Return (X, Y) of the center of cell containing provided text 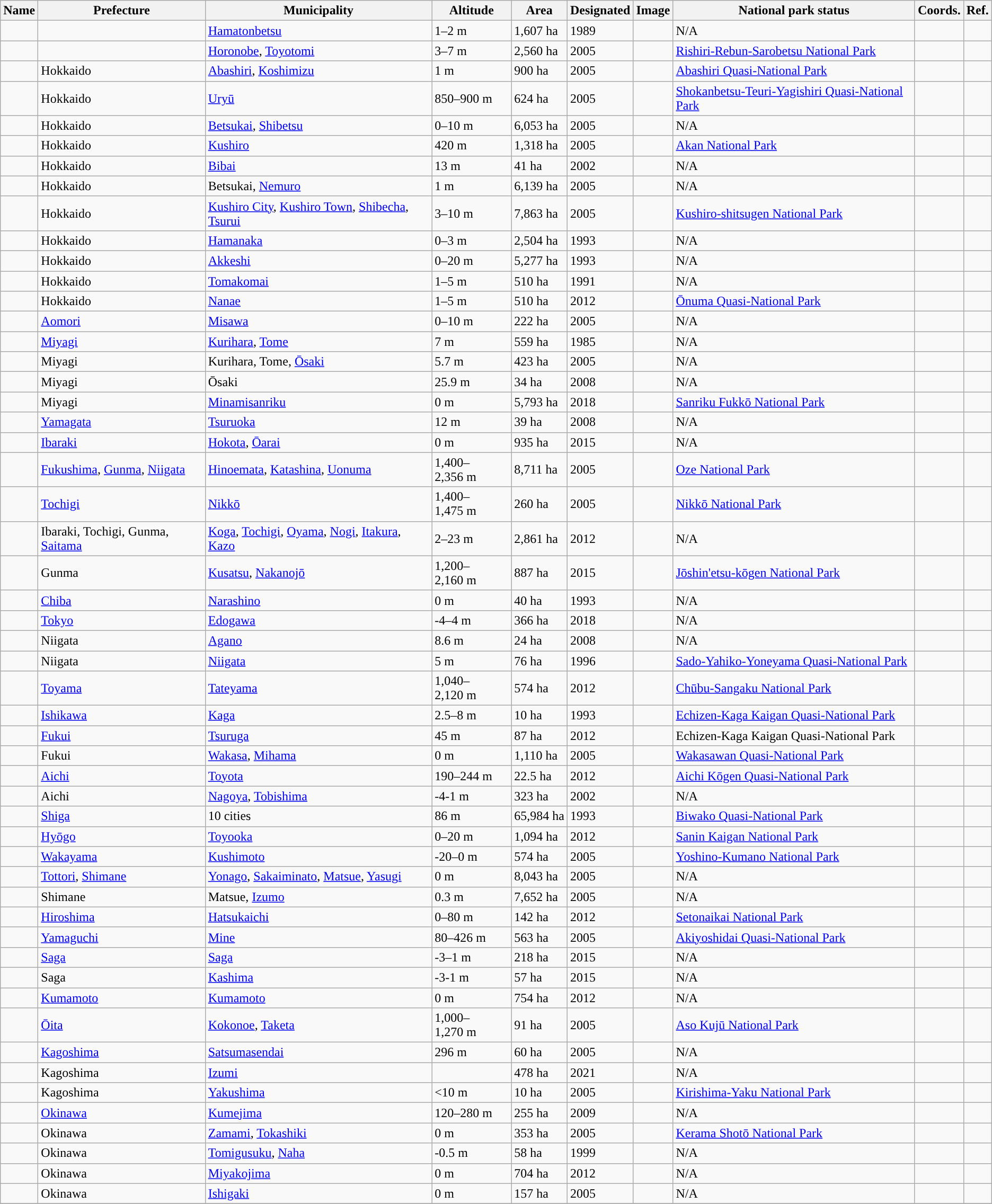
935 ha (539, 442)
45 m (472, 736)
1,400–2,356 m (472, 469)
Ref. (977, 11)
24 ha (539, 640)
Tochigi (122, 504)
Aomori (122, 322)
Kokonoe, Taketa (318, 1025)
Hyōgo (122, 836)
Tottori, Shimane (122, 877)
Yakushima (318, 1093)
Chiba (122, 600)
12 m (472, 422)
Mine (318, 937)
-4-1 m (472, 796)
40 ha (539, 600)
Chūbu-Sangaku National Park (794, 689)
222 ha (539, 322)
Kushimoto (318, 857)
Uryū (318, 99)
Tsuruoka (318, 422)
-3-1 m (472, 977)
Biwako Quasi-National Park (794, 816)
-4–4 m (472, 620)
-3–1 m (472, 957)
1,200–2,160 m (472, 573)
3–10 m (472, 213)
Satsumasendai (318, 1053)
260 ha (539, 504)
Image (653, 11)
1999 (600, 1153)
Kusatsu, Nakanojō (318, 573)
National park status (794, 11)
Akiyoshidai Quasi-National Park (794, 937)
1–2 m (472, 31)
6,053 ha (539, 126)
1991 (600, 281)
1,110 ha (539, 756)
Ishigaki (318, 1193)
5,793 ha (539, 402)
Sanin Kaigan National Park (794, 836)
<10 m (472, 1093)
Akkeshi (318, 261)
Koga, Tochigi, Oyama, Nogi, Itakura, Kazo (318, 538)
Agano (318, 640)
Rishiri-Rebun-Sarobetsu National Park (794, 51)
Ibaraki, Tochigi, Gunma, Saitama (122, 538)
218 ha (539, 957)
887 ha (539, 573)
Tomigusuku, Naha (318, 1153)
76 ha (539, 661)
5 m (472, 661)
Hinoemata, Katashina, Uonuma (318, 469)
Aichi Kōgen Quasi-National Park (794, 776)
Sanriku Fukkō National Park (794, 402)
0.3 m (472, 897)
Toyama (122, 689)
Horonobe, Toyotomi (318, 51)
323 ha (539, 796)
Wakayama (122, 857)
Hamatonbetsu (318, 31)
900 ha (539, 71)
366 ha (539, 620)
Betsukai, Nemuro (318, 186)
1,094 ha (539, 836)
190–244 m (472, 776)
-0.5 m (472, 1153)
8.6 m (472, 640)
22.5 ha (539, 776)
60 ha (539, 1053)
1985 (600, 342)
423 ha (539, 362)
Hiroshima (122, 917)
Kaga (318, 716)
Ōita (122, 1025)
65,984 ha (539, 816)
Ibaraki (122, 442)
2,504 ha (539, 240)
1996 (600, 661)
2–23 m (472, 538)
1,318 ha (539, 146)
Area (539, 11)
5.7 m (472, 362)
Altitude (472, 11)
Yonago, Sakaiminato, Matsue, Yasugi (318, 877)
Nagoya, Tobishima (318, 796)
296 m (472, 1053)
Ōsaki (318, 382)
58 ha (539, 1153)
120–280 m (472, 1113)
2.5–8 m (472, 716)
10 cities (318, 816)
2,560 ha (539, 51)
Yamagata (122, 422)
7 m (472, 342)
Toyota (318, 776)
Nanae (318, 301)
Coords. (939, 11)
7,652 ha (539, 897)
34 ha (539, 382)
Hokota, Ōarai (318, 442)
Minamisanriku (318, 402)
Name (19, 11)
Kerama Shotō National Park (794, 1133)
420 m (472, 146)
478 ha (539, 1073)
Ishikawa (122, 716)
-20–0 m (472, 857)
Prefecture (122, 11)
Kushiro (318, 146)
Ōnuma Quasi-National Park (794, 301)
Kushiro City, Kushiro Town, Shibecha, Tsurui (318, 213)
91 ha (539, 1025)
Shokanbetsu-Teuri-Yagishiri Quasi-National Park (794, 99)
Bibai (318, 166)
Municipality (318, 11)
2021 (600, 1073)
Jōshin'etsu-kōgen National Park (794, 573)
1,000–1,270 m (472, 1025)
Zamami, Tokashiki (318, 1133)
Kushiro-shitsugen National Park (794, 213)
850–900 m (472, 99)
704 ha (539, 1173)
Yoshino-Kumano National Park (794, 857)
Designated (600, 11)
624 ha (539, 99)
Hamanaka (318, 240)
142 ha (539, 917)
Gunma (122, 573)
6,139 ha (539, 186)
Nikkō (318, 504)
Wakasa, Mihama (318, 756)
1,607 ha (539, 31)
1989 (600, 31)
Wakasawan Quasi-National Park (794, 756)
Setonaikai National Park (794, 917)
8,711 ha (539, 469)
Fukushima, Gunma, Niigata (122, 469)
Toyooka (318, 836)
Oze National Park (794, 469)
Nikkō National Park (794, 504)
Shiga (122, 816)
Abashiri Quasi-National Park (794, 71)
Tokyo (122, 620)
57 ha (539, 977)
86 m (472, 816)
559 ha (539, 342)
1,040–2,120 m (472, 689)
Betsukai, Shibetsu (318, 126)
Aso Kujū National Park (794, 1025)
5,277 ha (539, 261)
2009 (600, 1113)
255 ha (539, 1113)
2,861 ha (539, 538)
563 ha (539, 937)
754 ha (539, 997)
8,043 ha (539, 877)
Izumi (318, 1073)
Tsuruga (318, 736)
Akan National Park (794, 146)
Yamaguchi (122, 937)
3–7 m (472, 51)
Edogawa (318, 620)
Shimane (122, 897)
Kurihara, Tome, Ōsaki (318, 362)
0–80 m (472, 917)
353 ha (539, 1133)
Miyakojima (318, 1173)
Sado-Yahiko-Yoneyama Quasi-National Park (794, 661)
Tateyama (318, 689)
7,863 ha (539, 213)
Misawa (318, 322)
Kirishima-Yaku National Park (794, 1093)
80–426 m (472, 937)
157 ha (539, 1193)
0–3 m (472, 240)
1,400–1,475 m (472, 504)
13 m (472, 166)
Narashino (318, 600)
25.9 m (472, 382)
41 ha (539, 166)
87 ha (539, 736)
Tomakomai (318, 281)
Matsue, Izumo (318, 897)
Kumejima (318, 1113)
39 ha (539, 422)
Hatsukaichi (318, 917)
Abashiri, Koshimizu (318, 71)
Kashima (318, 977)
Kurihara, Tome (318, 342)
